Provide the (X, Y) coordinate of the cell's center where the given text is located.  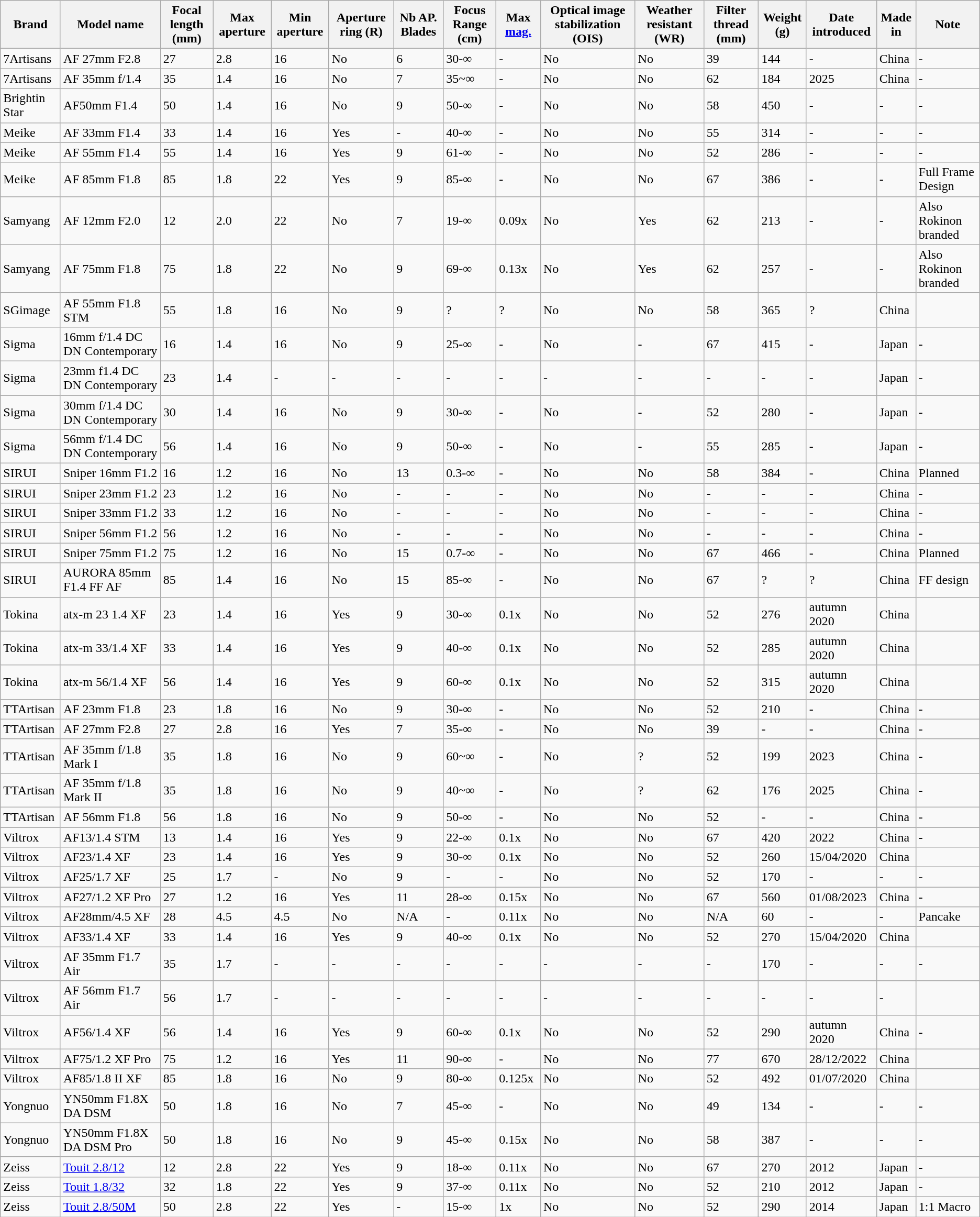
314 (782, 132)
Sniper 56mm F1.2 (110, 533)
60~∞ (470, 756)
60 (782, 917)
0.3-∞ (470, 473)
AF56/1.4 XF (110, 1032)
AF25/1.7 XF (110, 877)
AF 55mm F1.4 (110, 152)
213 (782, 220)
Optical image stabilization (OIS) (587, 25)
387 (782, 1139)
90-∞ (470, 1059)
35-∞ (470, 729)
AF 35mm F1.7 Air (110, 964)
25-∞ (470, 344)
Made in (896, 25)
28-∞ (470, 897)
386 (782, 179)
2014 (841, 1207)
1:1 Macro (948, 1207)
AF 35mm f/1.4 (110, 79)
AURORA 85mm F1.4 FF AF (110, 580)
AF 23mm F1.8 (110, 709)
77 (731, 1059)
Full Frame Design (948, 179)
AF 55mm F1.8 STM (110, 310)
Touit 2.8/12 (110, 1167)
Min aperture (300, 25)
199 (782, 756)
257 (782, 269)
Filter thread (mm) (731, 25)
Touit 1.8/32 (110, 1187)
Touit 2.8/50M (110, 1207)
atx-m 56/1.4 XF (110, 682)
450 (782, 106)
1x (518, 1207)
Focal length (mm) (186, 25)
Aperture ring (R) (361, 25)
384 (782, 473)
AF 56mm F1.8 (110, 817)
AF 56mm F1.7 Air (110, 998)
01/07/2020 (841, 1079)
Brand (30, 25)
286 (782, 152)
atx-m 23 1.4 XF (110, 614)
260 (782, 857)
AF 33mm F1.4 (110, 132)
AF28mm/4.5 XF (110, 917)
25 (186, 877)
2023 (841, 756)
176 (782, 790)
16mm f/1.4 DC DN Contemporary (110, 344)
AF85/1.8 II XF (110, 1079)
AF 35mm f/1.8 Mark II (110, 790)
01/08/2023 (841, 897)
560 (782, 897)
22-∞ (470, 837)
AF33/1.4 XF (110, 937)
0.09x (518, 220)
AF 85mm F1.8 (110, 179)
Max aperture (242, 25)
49 (731, 1106)
AF13/1.4 STM (110, 837)
18-∞ (470, 1167)
40~∞ (470, 790)
276 (782, 614)
2022 (841, 837)
32 (186, 1187)
365 (782, 310)
AF23/1.4 XF (110, 857)
30 (186, 412)
Note (948, 25)
415 (782, 344)
YN50mm F1.8X DA DSM Pro (110, 1139)
15-∞ (470, 1207)
SGimage (30, 310)
Weight (g) (782, 25)
YN50mm F1.8X DA DSM (110, 1106)
35~∞ (470, 79)
6 (419, 59)
23mm f1.4 DC DN Contemporary (110, 378)
Nb AP. Blades (419, 25)
Focus Range (cm) (470, 25)
0.7-∞ (470, 553)
37-∞ (470, 1187)
466 (782, 553)
280 (782, 412)
Sniper 16mm F1.2 (110, 473)
Brightin Star (30, 106)
Sniper 75mm F1.2 (110, 553)
AF75/1.2 XF Pro (110, 1059)
AF50mm F1.4 (110, 106)
28/12/2022 (841, 1059)
Date introduced (841, 25)
Sniper 23mm F1.2 (110, 493)
61-∞ (470, 152)
Sniper 33mm F1.2 (110, 513)
19-∞ (470, 220)
134 (782, 1106)
56mm f/1.4 DC DN Contemporary (110, 446)
atx-m 33/1.4 XF (110, 648)
Max mag. (518, 25)
80-∞ (470, 1079)
420 (782, 837)
AF 75mm F1.8 (110, 269)
670 (782, 1059)
144 (782, 59)
AF27/1.2 XF Pro (110, 897)
2.0 (242, 220)
184 (782, 79)
Model name (110, 25)
28 (186, 917)
315 (782, 682)
Weather resistant (WR) (669, 25)
30mm f/1.4 DC DN Contemporary (110, 412)
0.125x (518, 1079)
AF 12mm F2.0 (110, 220)
492 (782, 1079)
FF design (948, 580)
AF 35mm f/1.8 Mark I (110, 756)
Pancake (948, 917)
0.13x (518, 269)
69-∞ (470, 269)
